Search for the cell housing the specified text and yield its [x, y] center coordinate. 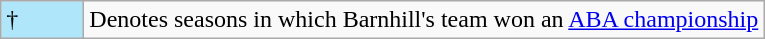
† [42, 20]
Denotes seasons in which Barnhill's team won an ABA championship [424, 20]
